Determine the [x, y] coordinate at the center of the cell enclosing the given text.  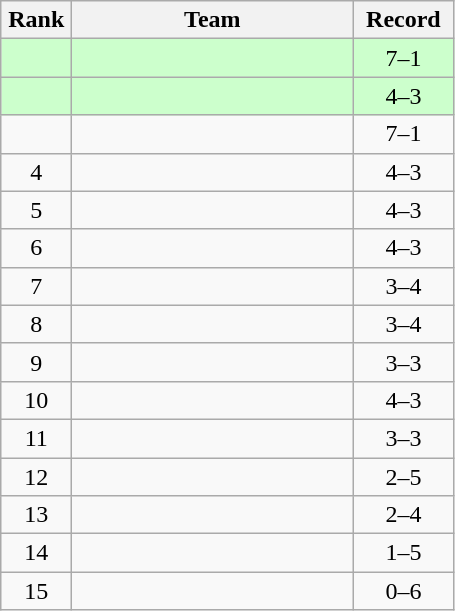
9 [36, 362]
6 [36, 248]
8 [36, 324]
1–5 [404, 553]
12 [36, 477]
2–5 [404, 477]
Record [404, 20]
Team [212, 20]
Rank [36, 20]
11 [36, 438]
7 [36, 286]
15 [36, 591]
13 [36, 515]
5 [36, 210]
10 [36, 400]
2–4 [404, 515]
14 [36, 553]
0–6 [404, 591]
4 [36, 172]
